Detect which cell encompasses the target text, then output its [x, y] center coordinate. 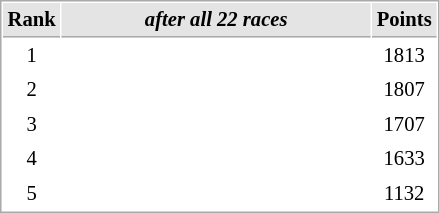
3 [32, 124]
1633 [404, 158]
Points [404, 20]
5 [32, 194]
4 [32, 158]
1 [32, 56]
1132 [404, 194]
2 [32, 90]
Rank [32, 20]
1707 [404, 124]
1813 [404, 56]
1807 [404, 90]
after all 22 races [216, 20]
